Return the [x, y] coordinate for the center point of the cell that contains the specified text.  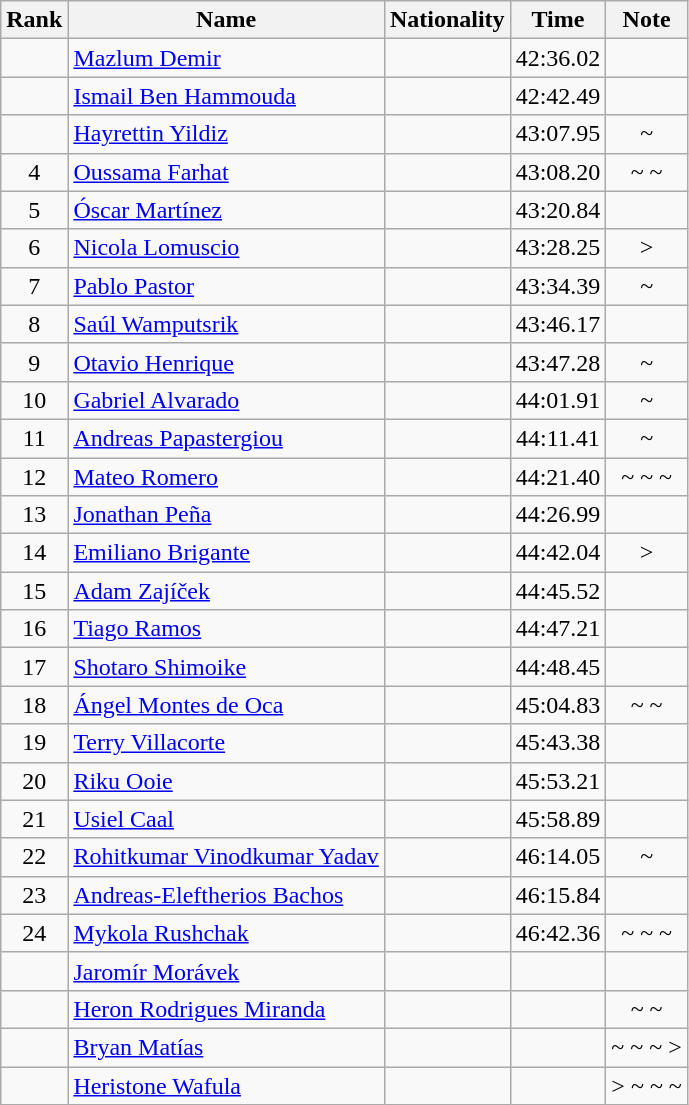
18 [34, 705]
10 [34, 400]
Jonathan Peña [226, 515]
16 [34, 629]
Ismail Ben Hammouda [226, 96]
Saúl Wamputsrik [226, 324]
Usiel Caal [226, 819]
11 [34, 438]
43:46.17 [558, 324]
Emiliano Brigante [226, 553]
21 [34, 819]
13 [34, 515]
Time [558, 20]
Riku Ooie [226, 781]
9 [34, 362]
Shotaro Shimoike [226, 667]
Rank [34, 20]
Heristone Wafula [226, 1085]
45:04.83 [558, 705]
Mykola Rushchak [226, 933]
8 [34, 324]
44:26.99 [558, 515]
Ángel Montes de Oca [226, 705]
46:42.36 [558, 933]
44:45.52 [558, 591]
44:21.40 [558, 477]
42:42.49 [558, 96]
Óscar Martínez [226, 210]
Terry Villacorte [226, 743]
45:58.89 [558, 819]
43:34.39 [558, 286]
5 [34, 210]
46:15.84 [558, 895]
Jaromír Morávek [226, 971]
43:07.95 [558, 134]
7 [34, 286]
15 [34, 591]
Name [226, 20]
44:01.91 [558, 400]
43:28.25 [558, 248]
20 [34, 781]
46:14.05 [558, 857]
Otavio Henrique [226, 362]
43:47.28 [558, 362]
Mateo Romero [226, 477]
Oussama Farhat [226, 172]
Gabriel Alvarado [226, 400]
Note [647, 20]
12 [34, 477]
Nationality [447, 20]
Bryan Matías [226, 1047]
4 [34, 172]
Mazlum Demir [226, 58]
44:47.21 [558, 629]
43:08.20 [558, 172]
45:43.38 [558, 743]
24 [34, 933]
45:53.21 [558, 781]
Pablo Pastor [226, 286]
Andreas Papastergiou [226, 438]
Adam Zajíček [226, 591]
44:48.45 [558, 667]
Nicola Lomuscio [226, 248]
Rohitkumar Vinodkumar Yadav [226, 857]
~ ~ ~ > [647, 1047]
14 [34, 553]
Heron Rodrigues Miranda [226, 1009]
44:42.04 [558, 553]
23 [34, 895]
> ~ ~ ~ [647, 1085]
Tiago Ramos [226, 629]
44:11.41 [558, 438]
43:20.84 [558, 210]
17 [34, 667]
19 [34, 743]
6 [34, 248]
Andreas-Eleftherios Bachos [226, 895]
22 [34, 857]
Hayrettin Yildiz [226, 134]
42:36.02 [558, 58]
